Pinpoint the cell where the given text exists, returning its [X, Y] midpoint coordinate. 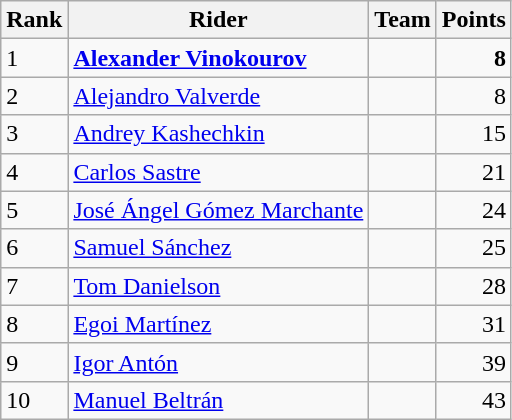
Tom Danielson [218, 286]
9 [34, 362]
3 [34, 134]
1 [34, 58]
Igor Antón [218, 362]
31 [474, 324]
Andrey Kashechkin [218, 134]
Samuel Sánchez [218, 248]
4 [34, 172]
Egoi Martínez [218, 324]
2 [34, 96]
21 [474, 172]
Carlos Sastre [218, 172]
43 [474, 400]
Alexander Vinokourov [218, 58]
10 [34, 400]
28 [474, 286]
24 [474, 210]
25 [474, 248]
Manuel Beltrán [218, 400]
Team [403, 20]
Rider [218, 20]
Alejandro Valverde [218, 96]
Points [474, 20]
7 [34, 286]
39 [474, 362]
15 [474, 134]
5 [34, 210]
6 [34, 248]
Rank [34, 20]
José Ángel Gómez Marchante [218, 210]
